Determine the [x, y] coordinate at the center of the cell enclosing the given text.  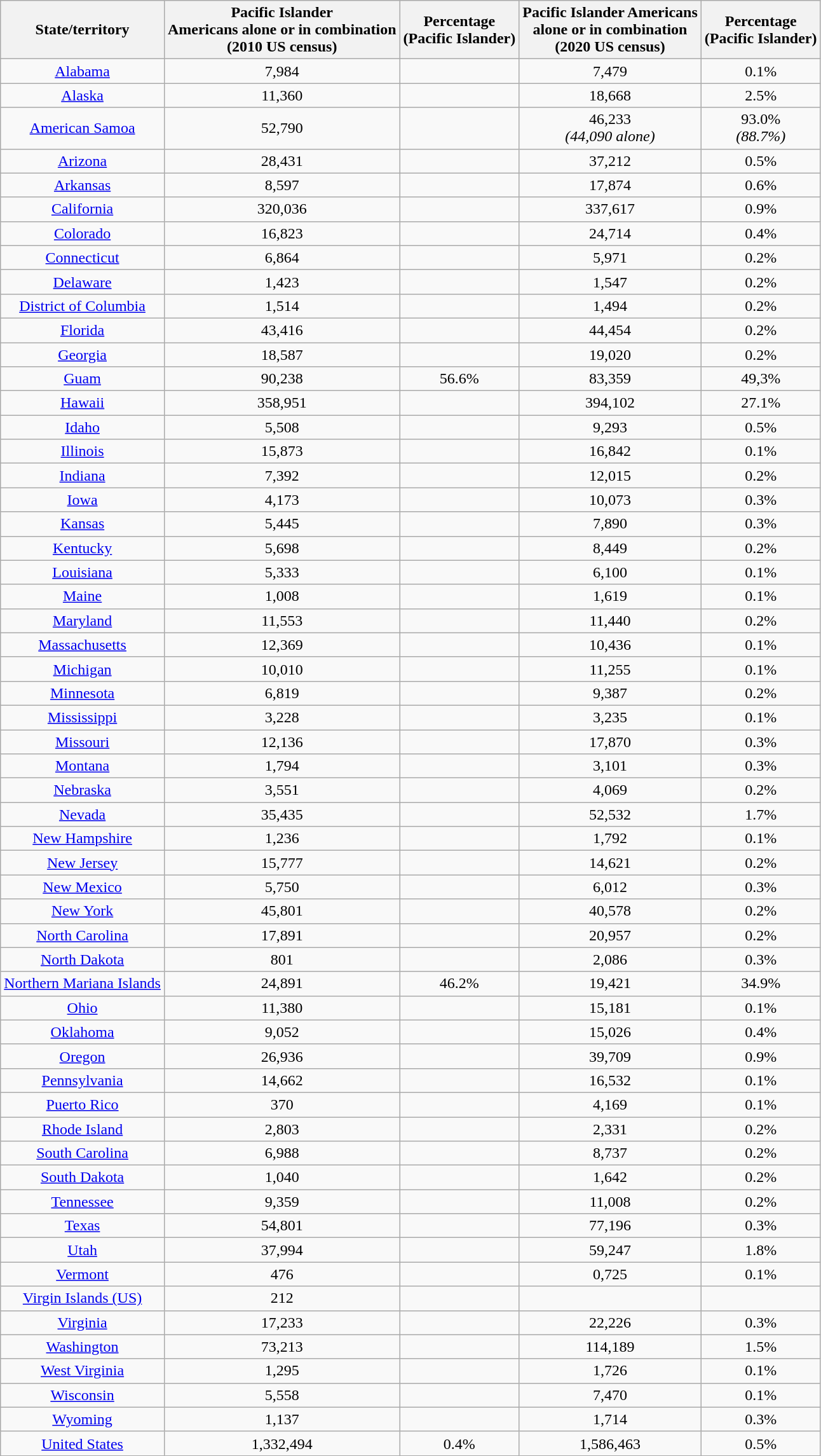
Montana [83, 766]
0,725 [610, 1274]
18,668 [610, 95]
476 [282, 1274]
1,586,463 [610, 1443]
1,514 [282, 306]
Ohio [83, 1008]
Pennsylvania [83, 1080]
1,619 [610, 596]
90,238 [282, 379]
Rhode Island [83, 1129]
15,026 [610, 1032]
Arkansas [83, 185]
6,819 [282, 693]
1,008 [282, 596]
Indiana [83, 476]
11,255 [610, 669]
19,020 [610, 354]
9,293 [610, 427]
7,890 [610, 524]
2,331 [610, 1129]
3,235 [610, 717]
18,587 [282, 354]
0.6% [761, 185]
Illinois [83, 451]
54,801 [282, 1226]
Nebraska [83, 790]
5,750 [282, 887]
7,984 [282, 71]
5,558 [282, 1395]
1,726 [610, 1371]
52,790 [282, 128]
1,642 [610, 1178]
Washington [83, 1347]
Florida [83, 330]
1,040 [282, 1178]
North Carolina [83, 935]
New Mexico [83, 887]
9,387 [610, 693]
212 [282, 1298]
Northern Mariana Islands [83, 984]
5,333 [282, 572]
46.2% [459, 984]
11,553 [282, 621]
3,101 [610, 766]
12,369 [282, 645]
1,794 [282, 766]
2,803 [282, 1129]
17,891 [282, 935]
17,233 [282, 1322]
27.1% [761, 403]
9,359 [282, 1202]
1.7% [761, 814]
Louisiana [83, 572]
State/territory [83, 30]
3,228 [282, 717]
46,233 (44,090 alone) [610, 128]
6,100 [610, 572]
337,617 [610, 209]
83,359 [610, 379]
56.6% [459, 379]
14,621 [610, 863]
Pacific Islander Americans alone or in combination (2010 US census) [282, 30]
10,073 [610, 500]
15,777 [282, 863]
Oklahoma [83, 1032]
Alaska [83, 95]
39,709 [610, 1056]
6,988 [282, 1153]
11,360 [282, 95]
7,479 [610, 71]
5,508 [282, 427]
3,551 [282, 790]
California [83, 209]
6,864 [282, 258]
Missouri [83, 742]
United States [83, 1443]
1.5% [761, 1347]
Hawaii [83, 403]
Arizona [83, 161]
1,295 [282, 1371]
40,578 [610, 911]
12,136 [282, 742]
52,532 [610, 814]
Michigan [83, 669]
17,870 [610, 742]
24,714 [610, 233]
North Dakota [83, 959]
1,714 [610, 1419]
South Dakota [83, 1178]
1,236 [282, 839]
4,069 [610, 790]
2,086 [610, 959]
South Carolina [83, 1153]
8,449 [610, 548]
Texas [83, 1226]
45,801 [282, 911]
1,423 [282, 282]
10,010 [282, 669]
801 [282, 959]
14,662 [282, 1080]
Tennessee [83, 1202]
49,3% [761, 379]
Alabama [83, 71]
17,874 [610, 185]
1,547 [610, 282]
6,012 [610, 887]
5,971 [610, 258]
20,957 [610, 935]
New York [83, 911]
7,470 [610, 1395]
93.0% (88.7%) [761, 128]
Maine [83, 596]
16,532 [610, 1080]
11,380 [282, 1008]
Georgia [83, 354]
114,189 [610, 1347]
35,435 [282, 814]
19,421 [610, 984]
Idaho [83, 427]
22,226 [610, 1322]
15,873 [282, 451]
16,823 [282, 233]
11,440 [610, 621]
24,891 [282, 984]
1,332,494 [282, 1443]
Wyoming [83, 1419]
1.8% [761, 1250]
New Hampshire [83, 839]
Virginia [83, 1322]
44,454 [610, 330]
43,416 [282, 330]
Iowa [83, 500]
Utah [83, 1250]
37,212 [610, 161]
16,842 [610, 451]
Nevada [83, 814]
394,102 [610, 403]
Kansas [83, 524]
5,698 [282, 548]
Maryland [83, 621]
37,994 [282, 1250]
7,392 [282, 476]
Massachusetts [83, 645]
District of Columbia [83, 306]
5,445 [282, 524]
Connecticut [83, 258]
Delaware [83, 282]
Mississippi [83, 717]
Kentucky [83, 548]
Minnesota [83, 693]
4,169 [610, 1104]
73,213 [282, 1347]
77,196 [610, 1226]
American Samoa [83, 128]
4,173 [282, 500]
Pacific Islander Americans alone or in combination (2020 US census) [610, 30]
28,431 [282, 161]
59,247 [610, 1250]
10,436 [610, 645]
1,494 [610, 306]
320,036 [282, 209]
15,181 [610, 1008]
9,052 [282, 1032]
Colorado [83, 233]
Guam [83, 379]
1,137 [282, 1419]
26,936 [282, 1056]
Virgin Islands (US) [83, 1298]
34.9% [761, 984]
Oregon [83, 1056]
8,737 [610, 1153]
370 [282, 1104]
New Jersey [83, 863]
8,597 [282, 185]
358,951 [282, 403]
Puerto Rico [83, 1104]
11,008 [610, 1202]
Vermont [83, 1274]
12,015 [610, 476]
2.5% [761, 95]
Wisconsin [83, 1395]
West Virginia [83, 1371]
1,792 [610, 839]
